Search for the cell housing the specified text and yield its [X, Y] center coordinate. 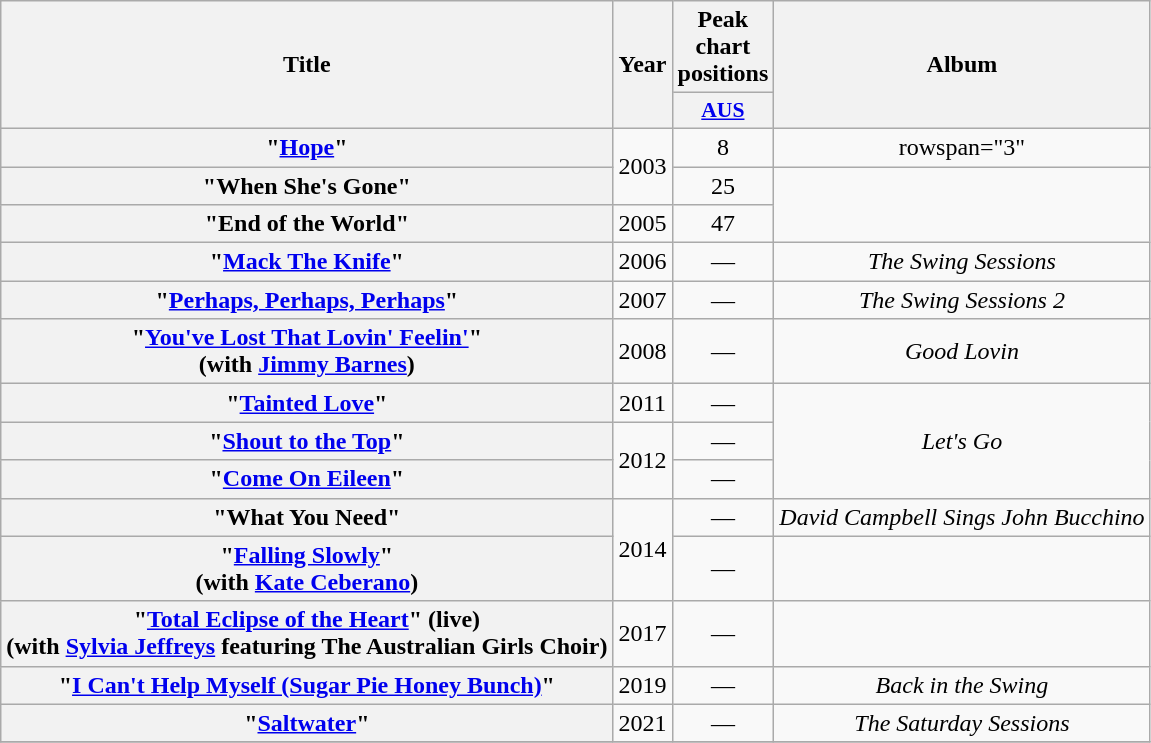
8 [723, 147]
"End of the World" [307, 224]
2008 [642, 352]
47 [723, 224]
2007 [642, 300]
The Swing Sessions [962, 262]
"Falling Slowly" (with Kate Ceberano) [307, 568]
"Shout to the Top" [307, 441]
"Mack The Knife" [307, 262]
2005 [642, 224]
2021 [642, 723]
2019 [642, 685]
Let's Go [962, 441]
2006 [642, 262]
"You've Lost That Lovin' Feelin'" (with Jimmy Barnes) [307, 352]
Title [307, 65]
"Come On Eileen" [307, 479]
2017 [642, 634]
"Perhaps, Perhaps, Perhaps" [307, 300]
2014 [642, 550]
"When She's Gone" [307, 185]
2012 [642, 460]
Peak chart positions [723, 47]
rowspan="3" [962, 147]
David Campbell Sings John Bucchino [962, 517]
2003 [642, 166]
AUS [723, 111]
Album [962, 65]
"What You Need" [307, 517]
Good Lovin [962, 352]
25 [723, 185]
Year [642, 65]
"Saltwater" [307, 723]
2011 [642, 403]
"Tainted Love" [307, 403]
"Total Eclipse of the Heart" (live) (with Sylvia Jeffreys featuring The Australian Girls Choir) [307, 634]
Back in the Swing [962, 685]
"I Can't Help Myself (Sugar Pie Honey Bunch)" [307, 685]
"Hope" [307, 147]
The Saturday Sessions [962, 723]
The Swing Sessions 2 [962, 300]
